Detect which cell encompasses the target text, then output its (X, Y) center coordinate. 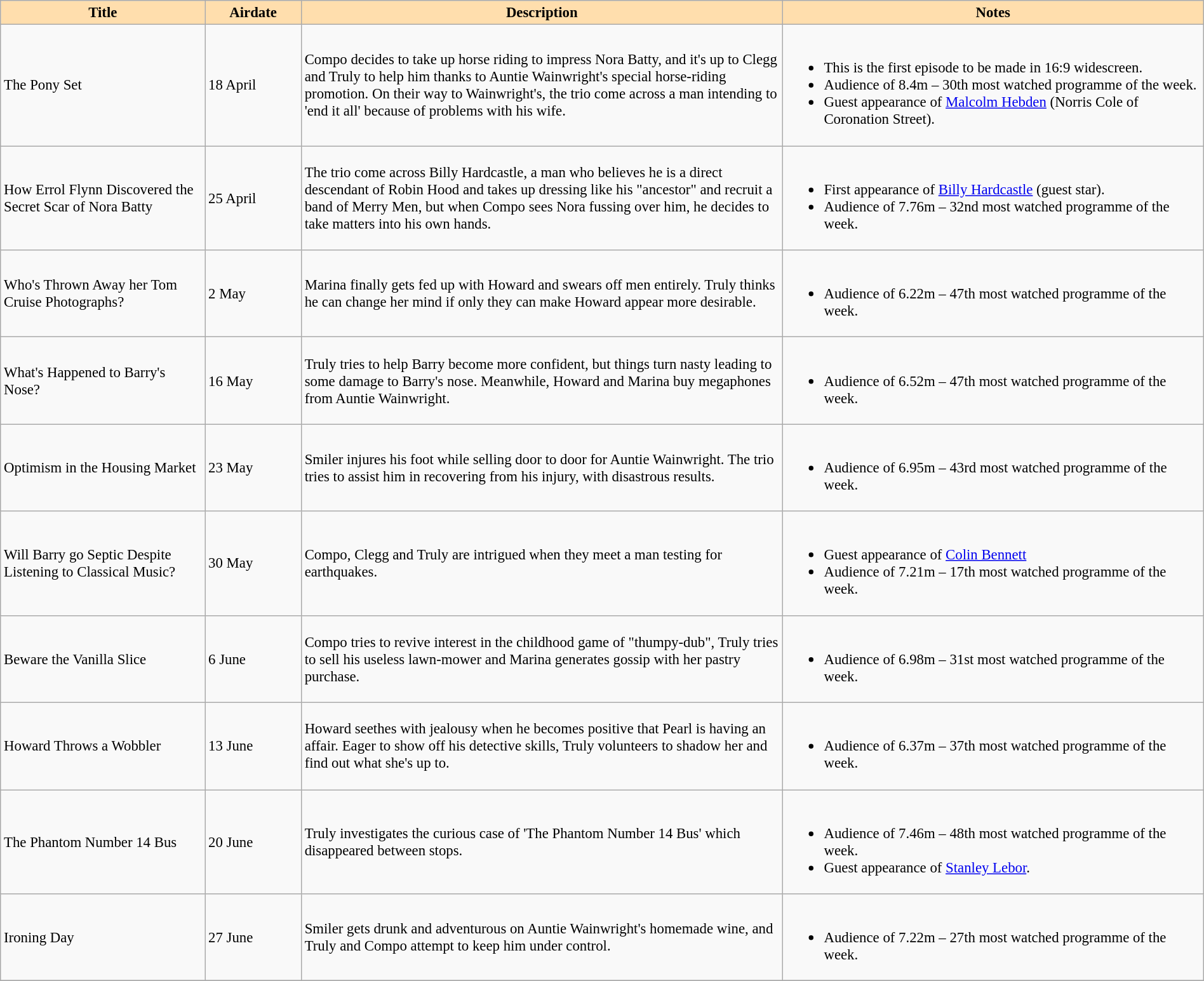
Audience of 6.98m – 31st most watched programme of the week. (993, 659)
Guest appearance of Colin BennettAudience of 7.21m – 17th most watched programme of the week. (993, 563)
Who's Thrown Away her Tom Cruise Photographs? (103, 293)
2 May (253, 293)
Airdate (253, 13)
25 April (253, 198)
Beware the Vanilla Slice (103, 659)
Truly investigates the curious case of 'The Phantom Number 14 Bus' which disappeared between stops. (542, 842)
18 April (253, 85)
What's Happened to Barry's Nose? (103, 381)
27 June (253, 937)
Optimism in the Housing Market (103, 467)
Audience of 6.37m – 37th most watched programme of the week. (993, 747)
Title (103, 13)
23 May (253, 467)
Audience of 7.22m – 27th most watched programme of the week. (993, 937)
Will Barry go Septic Despite Listening to Classical Music? (103, 563)
Description (542, 13)
Audience of 6.95m – 43rd most watched programme of the week. (993, 467)
The Phantom Number 14 Bus (103, 842)
Notes (993, 13)
20 June (253, 842)
Compo, Clegg and Truly are intrigued when they meet a man testing for earthquakes. (542, 563)
Ironing Day (103, 937)
30 May (253, 563)
Audience of 7.46m – 48th most watched programme of the week.Guest appearance of Stanley Lebor. (993, 842)
First appearance of Billy Hardcastle (guest star).Audience of 7.76m – 32nd most watched programme of the week. (993, 198)
The Pony Set (103, 85)
6 June (253, 659)
Audience of 6.22m – 47th most watched programme of the week. (993, 293)
How Errol Flynn Discovered the Secret Scar of Nora Batty (103, 198)
16 May (253, 381)
Audience of 6.52m – 47th most watched programme of the week. (993, 381)
13 June (253, 747)
Smiler gets drunk and adventurous on Auntie Wainwright's homemade wine, and Truly and Compo attempt to keep him under control. (542, 937)
Howard Throws a Wobbler (103, 747)
